Return the [X, Y] coordinate for the center point of the cell that contains the specified text.  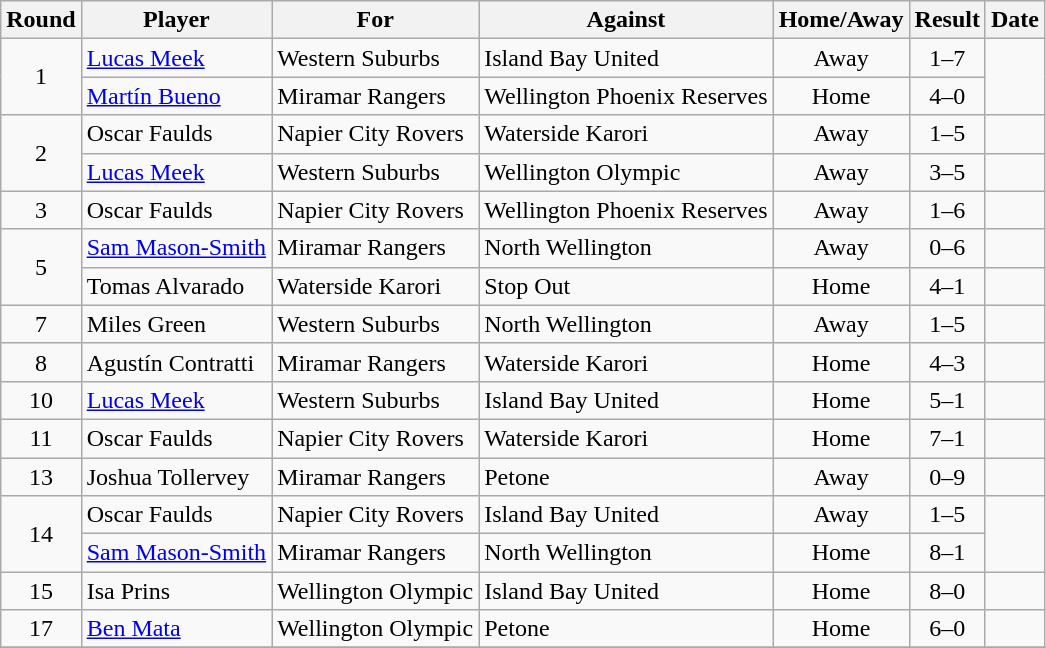
Result [947, 20]
Date [1014, 20]
1–7 [947, 58]
8 [41, 362]
6–0 [947, 629]
17 [41, 629]
Against [626, 20]
Agustín Contratti [176, 362]
1 [41, 77]
3–5 [947, 172]
11 [41, 438]
Martín Bueno [176, 96]
4–3 [947, 362]
7 [41, 324]
Tomas Alvarado [176, 286]
10 [41, 400]
2 [41, 153]
Round [41, 20]
For [376, 20]
8–1 [947, 553]
3 [41, 210]
Player [176, 20]
0–9 [947, 477]
4–1 [947, 286]
Isa Prins [176, 591]
Stop Out [626, 286]
Home/Away [841, 20]
5 [41, 267]
0–6 [947, 248]
8–0 [947, 591]
Joshua Tollervey [176, 477]
Miles Green [176, 324]
14 [41, 534]
13 [41, 477]
15 [41, 591]
5–1 [947, 400]
Ben Mata [176, 629]
1–6 [947, 210]
7–1 [947, 438]
4–0 [947, 96]
